Return the [X, Y] coordinate for the center point of the cell that contains the specified text.  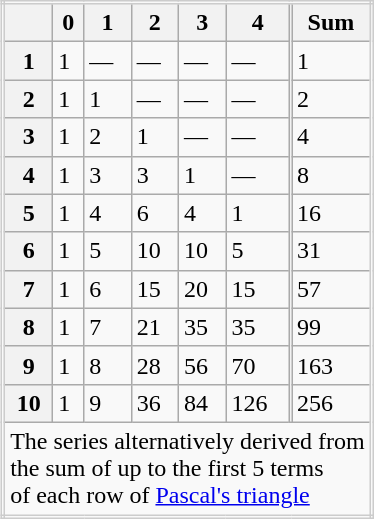
57 [332, 289]
Sum [332, 22]
126 [258, 403]
163 [332, 365]
The series alternatively derived fromthe sum of up to the first 5 termsof each row of Pascal's triangle [188, 469]
20 [202, 289]
28 [154, 365]
84 [202, 403]
36 [154, 403]
0 [68, 22]
31 [332, 251]
56 [202, 365]
21 [154, 327]
16 [332, 213]
256 [332, 403]
70 [258, 365]
99 [332, 327]
